Extract the (X, Y) coordinate from the center of the cell holding the provided text.  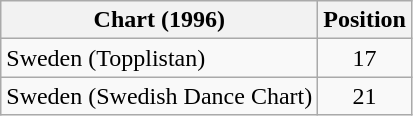
Position (365, 20)
17 (365, 58)
Sweden (Topplistan) (160, 58)
Chart (1996) (160, 20)
Sweden (Swedish Dance Chart) (160, 96)
21 (365, 96)
